Output the (X, Y) coordinate of the center of the cell containing the given text.  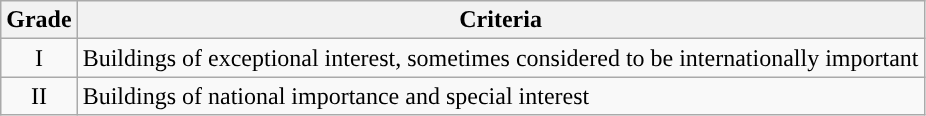
Buildings of exceptional interest, sometimes considered to be internationally important (500, 58)
Criteria (500, 20)
II (39, 96)
I (39, 58)
Buildings of national importance and special interest (500, 96)
Grade (39, 20)
